Identify which cell holds the provided text, then report its [X, Y] central coordinate. 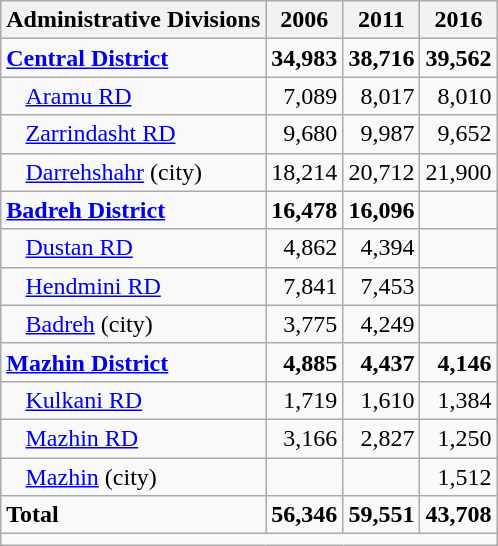
8,017 [382, 96]
9,680 [304, 134]
Aramu RD [134, 96]
1,610 [382, 400]
Central District [134, 58]
Mazhin RD [134, 438]
Dustan RD [134, 248]
4,437 [382, 362]
9,652 [458, 134]
Hendmini RD [134, 286]
Zarrindasht RD [134, 134]
39,562 [458, 58]
4,885 [304, 362]
2016 [458, 20]
4,862 [304, 248]
3,166 [304, 438]
20,712 [382, 172]
16,096 [382, 210]
18,214 [304, 172]
1,512 [458, 477]
8,010 [458, 96]
Kulkani RD [134, 400]
7,089 [304, 96]
Mazhin (city) [134, 477]
21,900 [458, 172]
9,987 [382, 134]
1,384 [458, 400]
34,983 [304, 58]
1,719 [304, 400]
43,708 [458, 515]
Total [134, 515]
2011 [382, 20]
Administrative Divisions [134, 20]
59,551 [382, 515]
Darrehshahr (city) [134, 172]
38,716 [382, 58]
4,146 [458, 362]
Mazhin District [134, 362]
Badreh District [134, 210]
56,346 [304, 515]
2006 [304, 20]
16,478 [304, 210]
7,453 [382, 286]
3,775 [304, 324]
7,841 [304, 286]
2,827 [382, 438]
Badreh (city) [134, 324]
1,250 [458, 438]
4,249 [382, 324]
4,394 [382, 248]
